Output the [X, Y] coordinate of the center of the cell containing the given text.  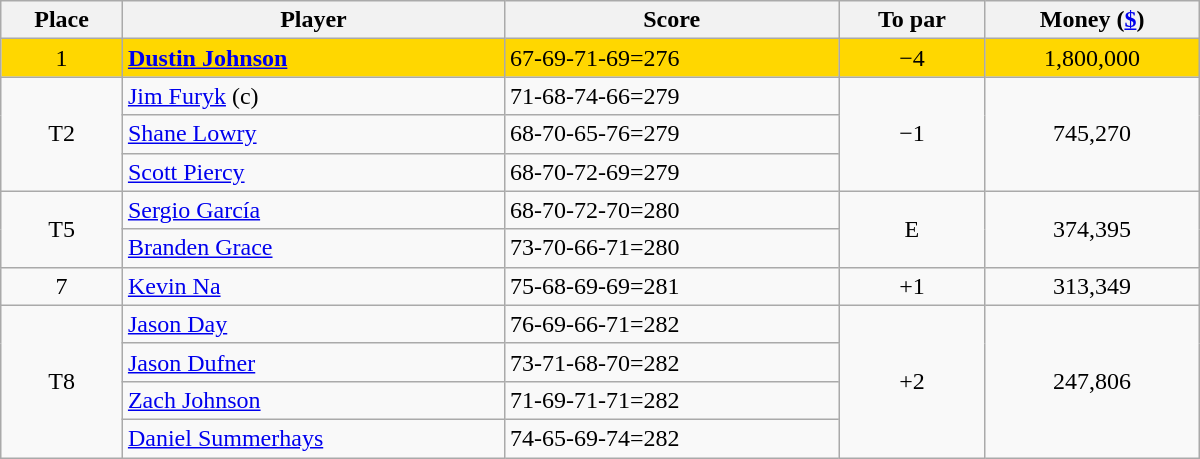
71-68-74-66=279 [672, 96]
Jason Day [313, 324]
Daniel Summerhays [313, 438]
74-65-69-74=282 [672, 438]
+1 [912, 286]
Branden Grace [313, 248]
73-71-68-70=282 [672, 362]
Dustin Johnson [313, 58]
−4 [912, 58]
Money ($) [1092, 20]
Score [672, 20]
Shane Lowry [313, 134]
68-70-72-70=280 [672, 210]
68-70-65-76=279 [672, 134]
76-69-66-71=282 [672, 324]
73-70-66-71=280 [672, 248]
Sergio García [313, 210]
T2 [62, 134]
T8 [62, 381]
1 [62, 58]
E [912, 229]
T5 [62, 229]
75-68-69-69=281 [672, 286]
1,800,000 [1092, 58]
−1 [912, 134]
67-69-71-69=276 [672, 58]
71-69-71-71=282 [672, 400]
68-70-72-69=279 [672, 172]
Jim Furyk (c) [313, 96]
Scott Piercy [313, 172]
Jason Dufner [313, 362]
To par [912, 20]
374,395 [1092, 229]
Zach Johnson [313, 400]
Player [313, 20]
7 [62, 286]
313,349 [1092, 286]
+2 [912, 381]
745,270 [1092, 134]
Kevin Na [313, 286]
Place [62, 20]
247,806 [1092, 381]
